Extract the [x, y] coordinate from the center of the cell holding the provided text.  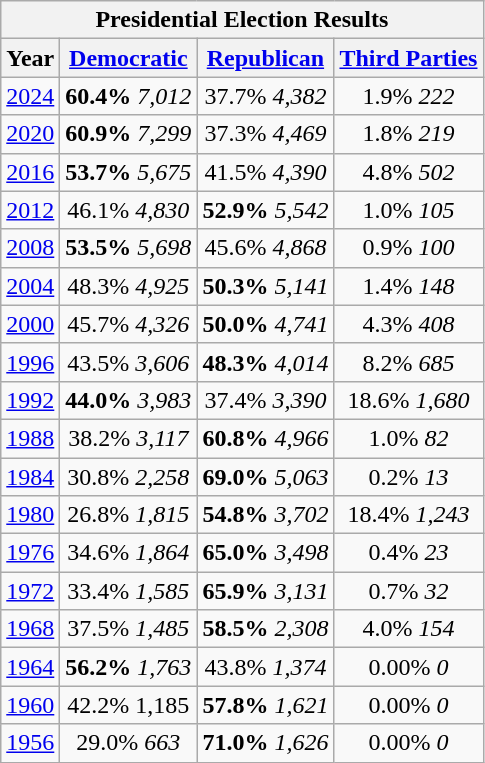
8.2% 685 [408, 362]
44.0% 3,983 [128, 400]
41.5% 4,390 [266, 172]
2024 [30, 96]
45.7% 4,326 [128, 324]
1.8% 219 [408, 134]
50.0% 4,741 [266, 324]
0.4% 23 [408, 553]
69.0% 5,063 [266, 477]
Democratic [128, 58]
30.8% 2,258 [128, 477]
52.9% 5,542 [266, 210]
60.9% 7,299 [128, 134]
37.3% 4,469 [266, 134]
1956 [30, 743]
1.0% 82 [408, 438]
37.7% 4,382 [266, 96]
1984 [30, 477]
0.9% 100 [408, 248]
71.0% 1,626 [266, 743]
2012 [30, 210]
57.8% 1,621 [266, 705]
37.5% 1,485 [128, 629]
53.5% 5,698 [128, 248]
4.0% 154 [408, 629]
2004 [30, 286]
4.3% 408 [408, 324]
60.4% 7,012 [128, 96]
37.4% 3,390 [266, 400]
0.2% 13 [408, 477]
48.3% 4,014 [266, 362]
29.0% 663 [128, 743]
58.5% 2,308 [266, 629]
1972 [30, 591]
48.3% 4,925 [128, 286]
65.0% 3,498 [266, 553]
53.7% 5,675 [128, 172]
1980 [30, 515]
0.7% 32 [408, 591]
54.8% 3,702 [266, 515]
1.9% 222 [408, 96]
1968 [30, 629]
18.4% 1,243 [408, 515]
43.8% 1,374 [266, 667]
1.4% 148 [408, 286]
Presidential Election Results [242, 20]
Republican [266, 58]
1988 [30, 438]
1992 [30, 400]
46.1% 4,830 [128, 210]
Third Parties [408, 58]
33.4% 1,585 [128, 591]
1964 [30, 667]
42.2% 1,185 [128, 705]
2008 [30, 248]
43.5% 3,606 [128, 362]
Year [30, 58]
56.2% 1,763 [128, 667]
45.6% 4,868 [266, 248]
1976 [30, 553]
65.9% 3,131 [266, 591]
1996 [30, 362]
2000 [30, 324]
1.0% 105 [408, 210]
2016 [30, 172]
1960 [30, 705]
2020 [30, 134]
18.6% 1,680 [408, 400]
38.2% 3,117 [128, 438]
60.8% 4,966 [266, 438]
50.3% 5,141 [266, 286]
4.8% 502 [408, 172]
34.6% 1,864 [128, 553]
26.8% 1,815 [128, 515]
